From the cell containing the given text, extract its center point as [x, y] coordinate. 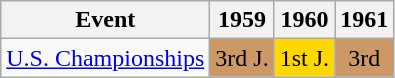
1st J. [304, 58]
1960 [304, 20]
3rd [364, 58]
1961 [364, 20]
3rd J. [242, 58]
1959 [242, 20]
U.S. Championships [106, 58]
Event [106, 20]
